Detect which cell encompasses the target text, then output its (x, y) center coordinate. 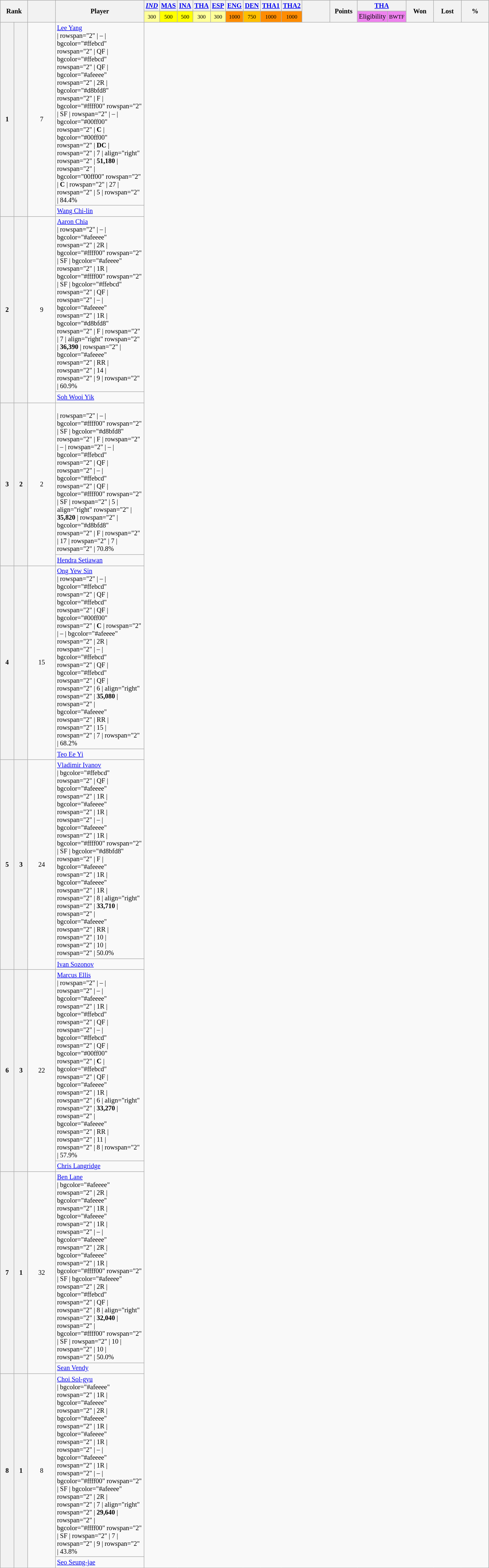
THA1 (271, 6)
Seo Seung-jae (100, 1562)
6 (7, 1071)
Teo Ee Yi (100, 754)
% (475, 11)
ESP (218, 6)
32 (42, 1273)
Player (100, 11)
Wang Chi-lin (100, 211)
9 (42, 309)
INA (185, 6)
15 (42, 663)
Points (344, 11)
5 (7, 864)
DEN (252, 6)
4 (7, 663)
Won (420, 11)
Rank (14, 11)
22 (42, 1071)
Soh Wooi Yik (100, 397)
Chris Langridge (100, 1166)
THA2 (292, 6)
Eligibility (372, 17)
ENG (234, 6)
Hendra Setiawan (100, 560)
MAS (168, 6)
Lost (447, 11)
IND (152, 6)
Ivan Sozonov (100, 964)
Sean Vendy (100, 1368)
BWTF (397, 17)
750 (252, 17)
24 (42, 864)
